Capture the cell that displays the provided text and extract its (X, Y) central coordinate. 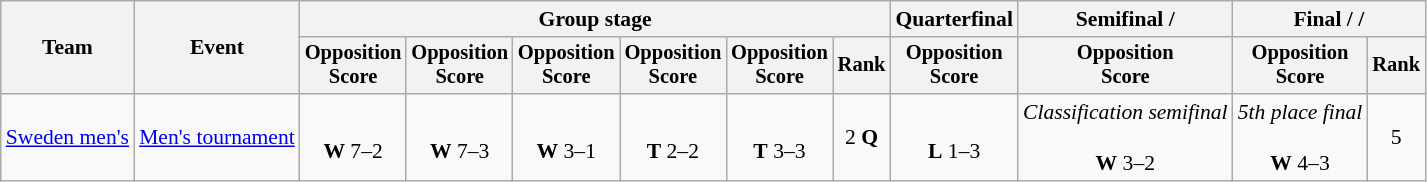
Final / / (1329, 19)
W 7–3 (460, 138)
W 3–1 (566, 138)
L 1–3 (954, 138)
W 7–2 (354, 138)
T 2–2 (674, 138)
Classification semifinalW 3–2 (1126, 138)
2 Q (862, 138)
Team (68, 48)
Men's tournament (217, 138)
Sweden men's (68, 138)
Event (217, 48)
5 (1396, 138)
Semifinal / (1126, 19)
T 3–3 (780, 138)
Quarterfinal (954, 19)
5th place finalW 4–3 (1300, 138)
Group stage (596, 19)
